Output the [x, y] coordinate of the center of the cell containing the given text.  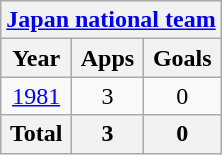
Japan national team [111, 20]
1981 [36, 96]
Total [36, 134]
Apps [108, 58]
Goals [182, 58]
Year [36, 58]
